Pinpoint the cell where the given text exists, returning its (X, Y) midpoint coordinate. 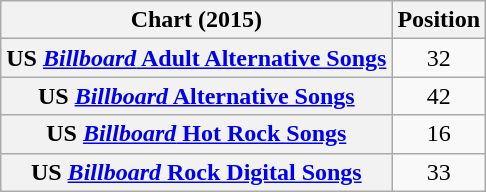
42 (439, 96)
Position (439, 20)
US Billboard Hot Rock Songs (196, 134)
33 (439, 172)
Chart (2015) (196, 20)
32 (439, 58)
16 (439, 134)
US Billboard Adult Alternative Songs (196, 58)
US Billboard Alternative Songs (196, 96)
US Billboard Rock Digital Songs (196, 172)
